For the text-containing cell, return its midpoint in (X, Y) coordinate format. 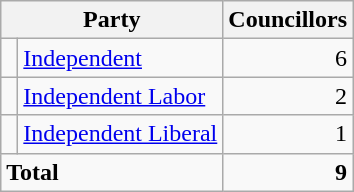
Party (112, 20)
Independent (120, 58)
2 (288, 96)
Councillors (288, 20)
Independent Labor (120, 96)
9 (288, 172)
Independent Liberal (120, 134)
6 (288, 58)
1 (288, 134)
Total (112, 172)
